Capture the cell that displays the provided text and extract its [x, y] central coordinate. 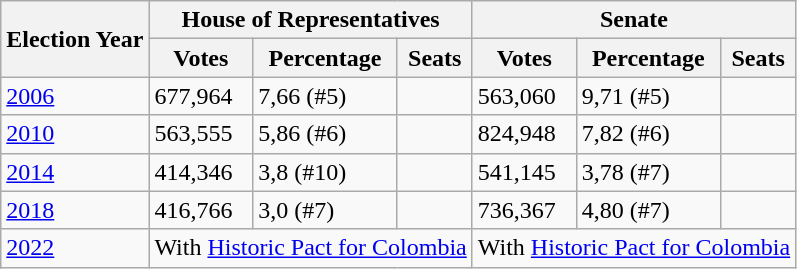
2018 [75, 210]
Election Year [75, 39]
7,82 (#6) [648, 134]
2022 [75, 248]
9,71 (#5) [648, 96]
7,66 (#5) [325, 96]
414,346 [201, 172]
House of Representatives [310, 20]
2006 [75, 96]
416,766 [201, 210]
563,060 [524, 96]
824,948 [524, 134]
3,8 (#10) [325, 172]
563,555 [201, 134]
4,80 (#7) [648, 210]
5,86 (#6) [325, 134]
541,145 [524, 172]
2010 [75, 134]
2014 [75, 172]
3,0 (#7) [325, 210]
3,78 (#7) [648, 172]
677,964 [201, 96]
736,367 [524, 210]
Senate [634, 20]
